Locate the cell with the specified text and output its [X, Y] center coordinate. 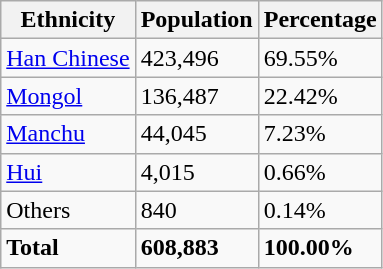
Others [68, 210]
608,883 [196, 248]
44,045 [196, 134]
423,496 [196, 58]
Mongol [68, 96]
0.14% [320, 210]
0.66% [320, 172]
7.23% [320, 134]
Ethnicity [68, 20]
Hui [68, 172]
Percentage [320, 20]
100.00% [320, 248]
Population [196, 20]
Total [68, 248]
4,015 [196, 172]
Han Chinese [68, 58]
69.55% [320, 58]
22.42% [320, 96]
Manchu [68, 134]
840 [196, 210]
136,487 [196, 96]
